Scan for the cell matching the given text and deliver its (x, y) coordinate at center. 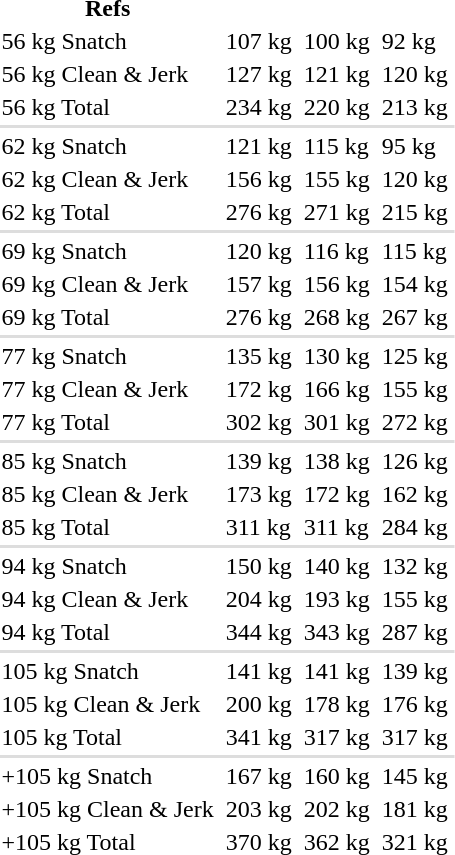
77 kg Total (108, 422)
203 kg (258, 809)
162 kg (414, 494)
166 kg (336, 389)
176 kg (414, 704)
105 kg Snatch (108, 671)
105 kg Total (108, 737)
150 kg (258, 566)
167 kg (258, 776)
234 kg (258, 107)
125 kg (414, 356)
132 kg (414, 566)
271 kg (336, 212)
105 kg Clean & Jerk (108, 704)
193 kg (336, 599)
344 kg (258, 632)
272 kg (414, 422)
69 kg Clean & Jerk (108, 284)
+105 kg Clean & Jerk (108, 809)
160 kg (336, 776)
95 kg (414, 146)
126 kg (414, 461)
56 kg Total (108, 107)
302 kg (258, 422)
69 kg Total (108, 317)
62 kg Snatch (108, 146)
341 kg (258, 737)
301 kg (336, 422)
200 kg (258, 704)
56 kg Clean & Jerk (108, 74)
+105 kg Snatch (108, 776)
62 kg Total (108, 212)
100 kg (336, 41)
77 kg Snatch (108, 356)
202 kg (336, 809)
130 kg (336, 356)
178 kg (336, 704)
268 kg (336, 317)
267 kg (414, 317)
135 kg (258, 356)
215 kg (414, 212)
116 kg (336, 251)
343 kg (336, 632)
181 kg (414, 809)
220 kg (336, 107)
173 kg (258, 494)
107 kg (258, 41)
77 kg Clean & Jerk (108, 389)
94 kg Clean & Jerk (108, 599)
85 kg Clean & Jerk (108, 494)
204 kg (258, 599)
94 kg Snatch (108, 566)
138 kg (336, 461)
85 kg Snatch (108, 461)
92 kg (414, 41)
284 kg (414, 527)
56 kg Snatch (108, 41)
157 kg (258, 284)
69 kg Snatch (108, 251)
94 kg Total (108, 632)
287 kg (414, 632)
85 kg Total (108, 527)
62 kg Clean & Jerk (108, 179)
213 kg (414, 107)
145 kg (414, 776)
154 kg (414, 284)
127 kg (258, 74)
140 kg (336, 566)
